Extract the (x, y) coordinate from the center of the cell holding the provided text.  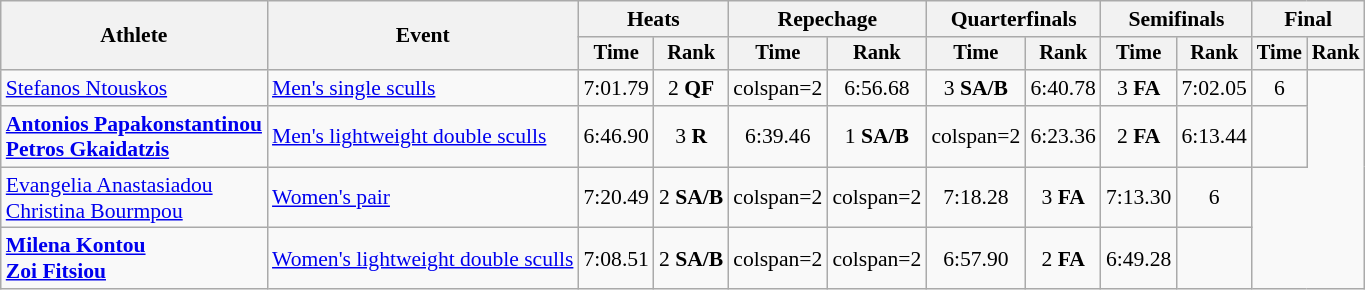
6:49.28 (1138, 258)
6:57.90 (976, 258)
7:18.28 (976, 198)
Milena KontouZoi Fitsiou (134, 258)
Evangelia AnastasiadouChristina Bourmpou (134, 198)
Repechage (827, 19)
Men's single sculls (422, 88)
Women's lightweight double sculls (422, 258)
7:01.79 (616, 88)
3 SA/B (976, 88)
6:40.78 (1062, 88)
7:02.05 (1214, 88)
Event (422, 36)
2 QF (691, 88)
7:08.51 (616, 258)
7:13.30 (1138, 198)
6:56.68 (876, 88)
Semifinals (1176, 19)
Athlete (134, 36)
Stefanos Ntouskos (134, 88)
Final (1308, 19)
6:39.46 (778, 136)
Women's pair (422, 198)
6:13.44 (1214, 136)
3 R (691, 136)
6:46.90 (616, 136)
Heats (653, 19)
Antonios PapakonstantinouPetros Gkaidatzis (134, 136)
Quarterfinals (1014, 19)
6:23.36 (1062, 136)
Men's lightweight double sculls (422, 136)
7:20.49 (616, 198)
1 SA/B (876, 136)
